Provide the (X, Y) coordinate of the cell's center where the given text is located.  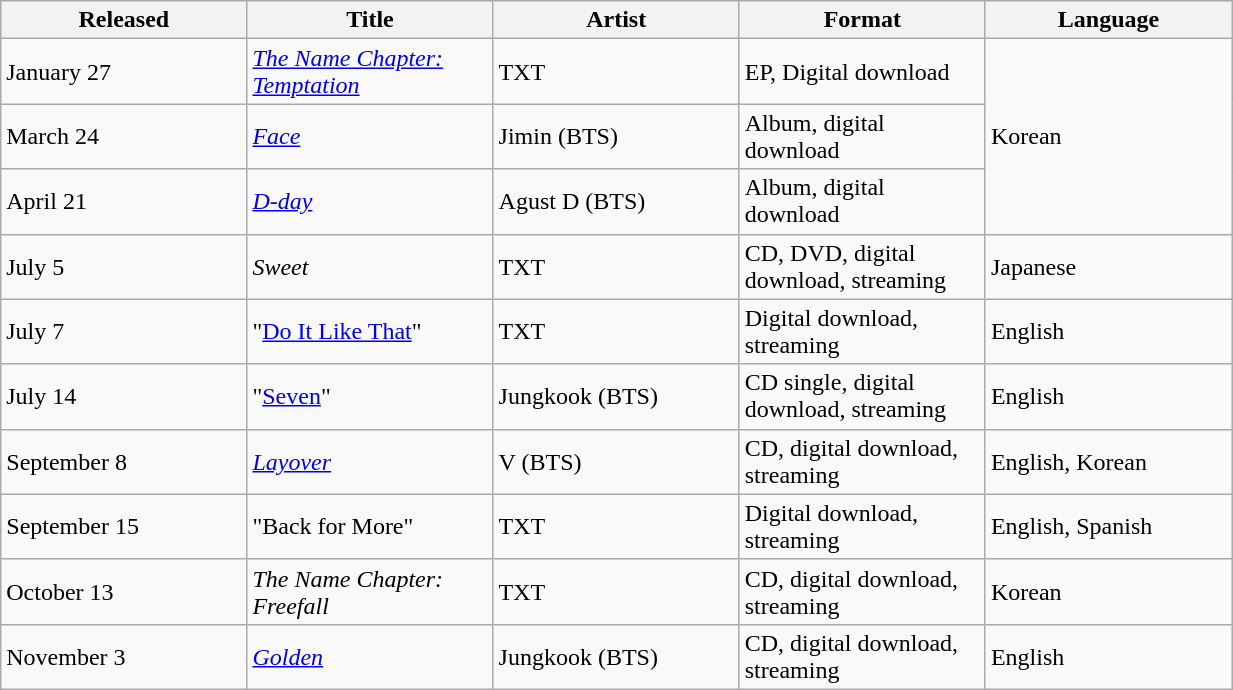
"Back for More" (370, 526)
D-day (370, 202)
January 27 (124, 72)
CD, DVD, digital download, streaming (862, 266)
The Name Chapter: Temptation (370, 72)
CD single, digital download, streaming (862, 396)
Face (370, 136)
July 5 (124, 266)
"Seven" (370, 396)
Sweet (370, 266)
"Do It Like That" (370, 332)
September 8 (124, 462)
Artist (616, 20)
Title (370, 20)
March 24 (124, 136)
V (BTS) (616, 462)
Agust D (BTS) (616, 202)
November 3 (124, 656)
Language (1108, 20)
English, Spanish (1108, 526)
July 7 (124, 332)
Golden (370, 656)
April 21 (124, 202)
The Name Chapter: Freefall (370, 592)
Jimin (BTS) (616, 136)
Format (862, 20)
October 13 (124, 592)
September 15 (124, 526)
Layover (370, 462)
EP, Digital download (862, 72)
English, Korean (1108, 462)
Japanese (1108, 266)
July 14 (124, 396)
Released (124, 20)
